Determine the (X, Y) coordinate at the center of the cell enclosing the given text.  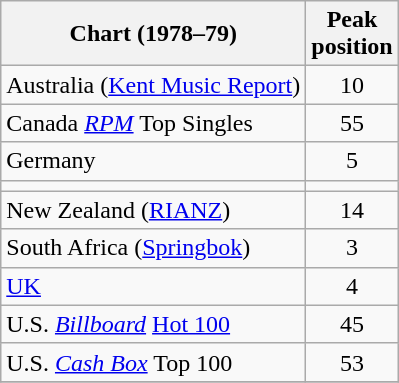
New Zealand (RIANZ) (154, 210)
53 (352, 362)
South Africa (Springbok) (154, 248)
U.S. Cash Box Top 100 (154, 362)
Peakposition (352, 34)
14 (352, 210)
10 (352, 85)
Germany (154, 161)
3 (352, 248)
Canada RPM Top Singles (154, 123)
UK (154, 286)
U.S. Billboard Hot 100 (154, 324)
4 (352, 286)
5 (352, 161)
Australia (Kent Music Report) (154, 85)
55 (352, 123)
45 (352, 324)
Chart (1978–79) (154, 34)
